Locate the cell with the specified text and output its (x, y) center coordinate. 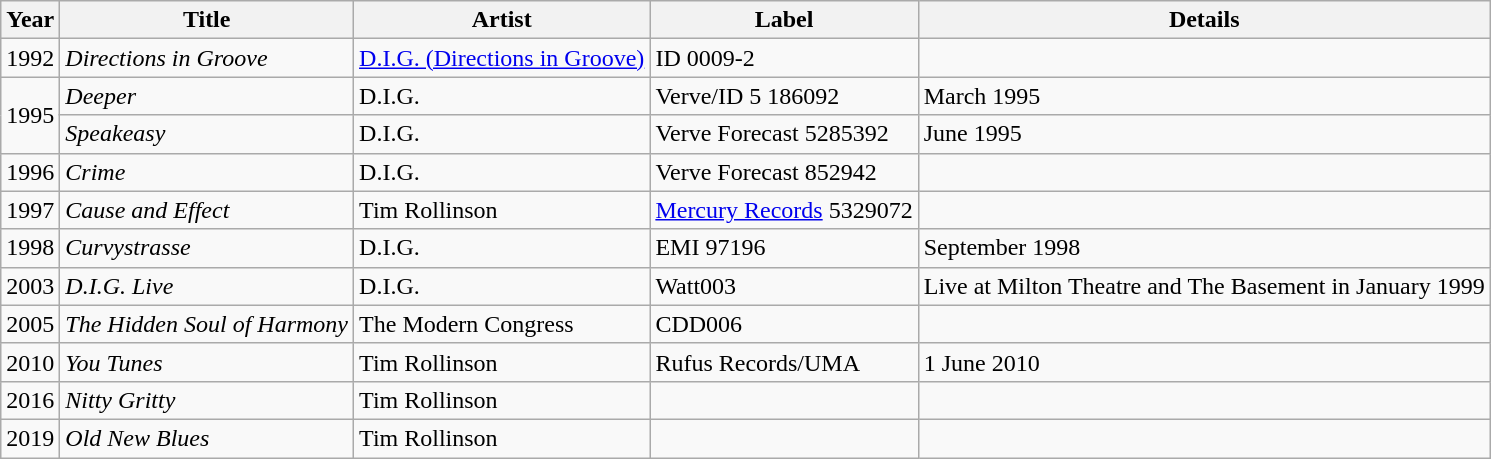
Old New Blues (207, 438)
Speakeasy (207, 134)
Verve Forecast 5285392 (784, 134)
September 1998 (1204, 248)
Artist (502, 20)
2019 (30, 438)
2016 (30, 400)
Rufus Records/UMA (784, 362)
1992 (30, 58)
1997 (30, 210)
Live at Milton Theatre and The Basement in January 1999 (1204, 286)
March 1995 (1204, 96)
Directions in Groove (207, 58)
Mercury Records 5329072 (784, 210)
Verve Forecast 852942 (784, 172)
Details (1204, 20)
1 June 2010 (1204, 362)
Curvystrasse (207, 248)
2005 (30, 324)
The Hidden Soul of Harmony (207, 324)
CDD006 (784, 324)
Year (30, 20)
EMI 97196 (784, 248)
2010 (30, 362)
Deeper (207, 96)
Crime (207, 172)
Title (207, 20)
ID 0009-2 (784, 58)
Cause and Effect (207, 210)
1998 (30, 248)
You Tunes (207, 362)
June 1995 (1204, 134)
1996 (30, 172)
2003 (30, 286)
D.I.G. Live (207, 286)
Label (784, 20)
1995 (30, 115)
Verve/ID 5 186092 (784, 96)
Nitty Gritty (207, 400)
D.I.G. (Directions in Groove) (502, 58)
Watt003 (784, 286)
The Modern Congress (502, 324)
